Scan for the cell matching the given text and deliver its (X, Y) coordinate at center. 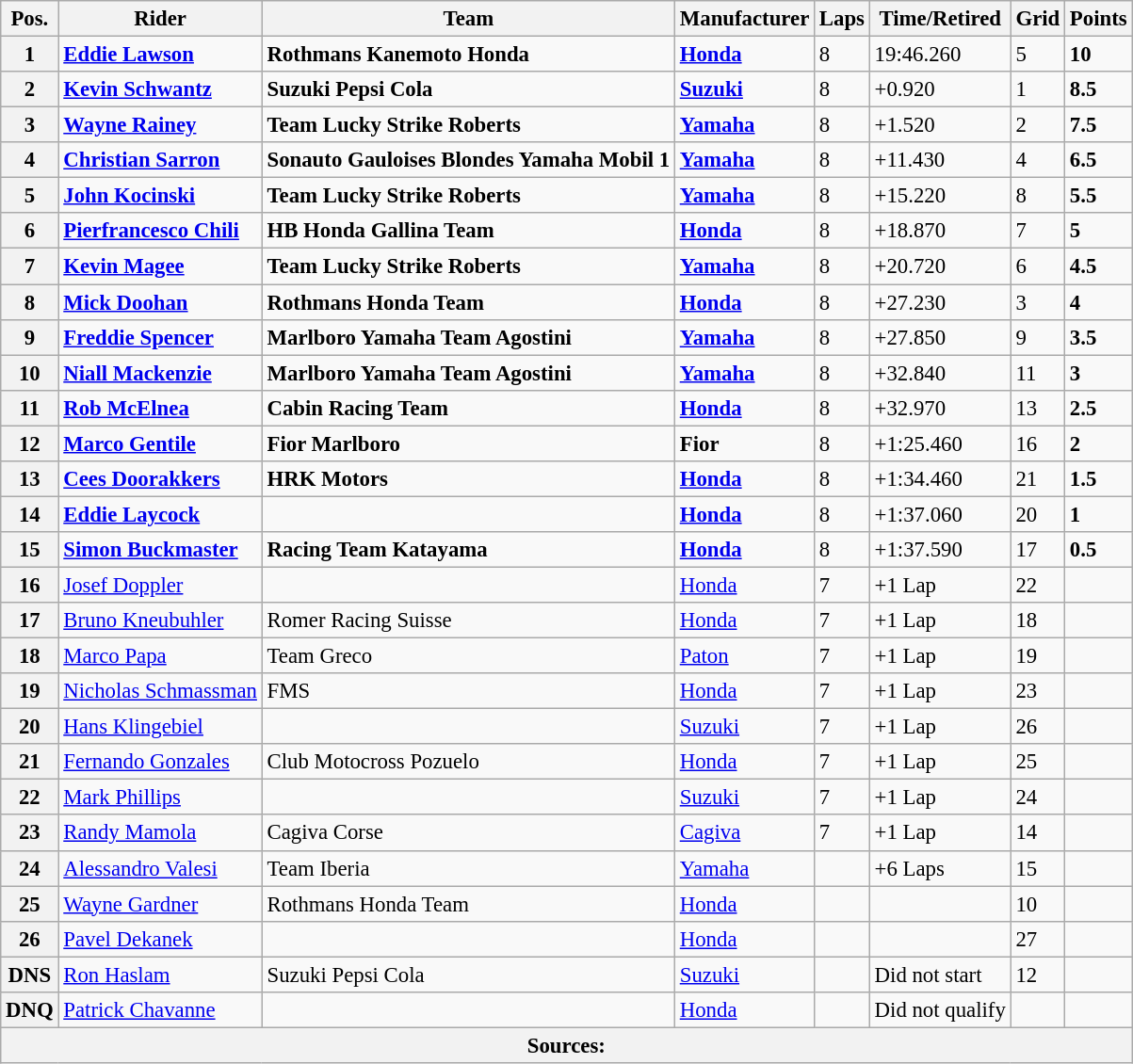
Marco Papa (160, 656)
Team (468, 19)
HRK Motors (468, 479)
+32.840 (940, 373)
6.5 (1098, 160)
FMS (468, 691)
Alessandro Valesi (160, 868)
Laps (842, 19)
+1:37.060 (940, 514)
Ron Haslam (160, 975)
Pavel Dekanek (160, 939)
+15.220 (940, 196)
+1:37.590 (940, 550)
4.5 (1098, 266)
Romer Racing Suisse (468, 621)
+27.230 (940, 302)
Kevin Magee (160, 266)
+1:25.460 (940, 443)
Manufacturer (744, 19)
Wayne Rainey (160, 125)
Pos. (30, 19)
0.5 (1098, 550)
Fernando Gonzales (160, 762)
1.5 (1098, 479)
+6 Laps (940, 868)
DNS (30, 975)
+11.430 (940, 160)
Simon Buckmaster (160, 550)
Did not start (940, 975)
Grid (1038, 19)
19:46.260 (940, 55)
Eddie Lawson (160, 55)
5.5 (1098, 196)
Time/Retired (940, 19)
2.5 (1098, 408)
Niall Mackenzie (160, 373)
+0.920 (940, 89)
Cagiva (744, 833)
Points (1098, 19)
Fior (744, 443)
Hans Klingebiel (160, 727)
Freddie Spencer (160, 337)
Rothmans Kanemoto Honda (468, 55)
John Kocinski (160, 196)
Bruno Kneubuhler (160, 621)
+27.850 (940, 337)
Eddie Laycock (160, 514)
+1:34.460 (940, 479)
Mark Phillips (160, 798)
Club Motocross Pozuelo (468, 762)
+18.870 (940, 231)
Racing Team Katayama (468, 550)
Cagiva Corse (468, 833)
Team Greco (468, 656)
Rob McElnea (160, 408)
+32.970 (940, 408)
Josef Doppler (160, 585)
Patrick Chavanne (160, 1010)
7.5 (1098, 125)
8.5 (1098, 89)
Cees Doorakkers (160, 479)
Did not qualify (940, 1010)
Mick Doohan (160, 302)
Sonauto Gauloises Blondes Yamaha Mobil 1 (468, 160)
HB Honda Gallina Team (468, 231)
27 (1038, 939)
Pierfrancesco Chili (160, 231)
Randy Mamola (160, 833)
Cabin Racing Team (468, 408)
Nicholas Schmassman (160, 691)
DNQ (30, 1010)
+20.720 (940, 266)
Marco Gentile (160, 443)
Christian Sarron (160, 160)
3.5 (1098, 337)
Rider (160, 19)
Kevin Schwantz (160, 89)
+1.520 (940, 125)
Team Iberia (468, 868)
Sources: (567, 1045)
Wayne Gardner (160, 904)
Paton (744, 656)
Fior Marlboro (468, 443)
